Output the [x, y] coordinate of the center of the cell containing the given text.  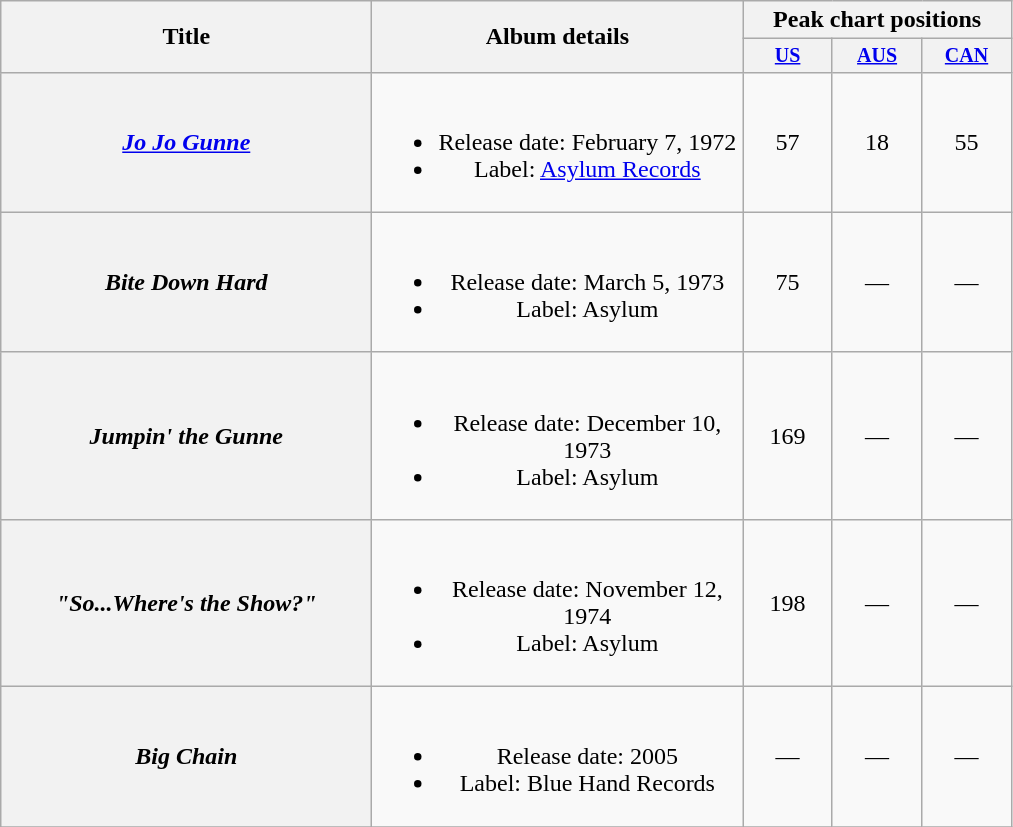
18 [876, 142]
Peak chart positions [877, 20]
75 [788, 282]
57 [788, 142]
169 [788, 436]
Release date: 2005Label: Blue Hand Records [558, 757]
Album details [558, 37]
"So...Where's the Show?" [186, 602]
Release date: March 5, 1973Label: Asylum [558, 282]
Bite Down Hard [186, 282]
55 [966, 142]
AUS [876, 56]
Jo Jo Gunne [186, 142]
Big Chain [186, 757]
US [788, 56]
CAN [966, 56]
Jumpin' the Gunne [186, 436]
Title [186, 37]
Release date: December 10, 1973Label: Asylum [558, 436]
Release date: November 12, 1974Label: Asylum [558, 602]
Release date: February 7, 1972Label: Asylum Records [558, 142]
198 [788, 602]
